Extract the [X, Y] coordinate from the center of the cell holding the provided text.  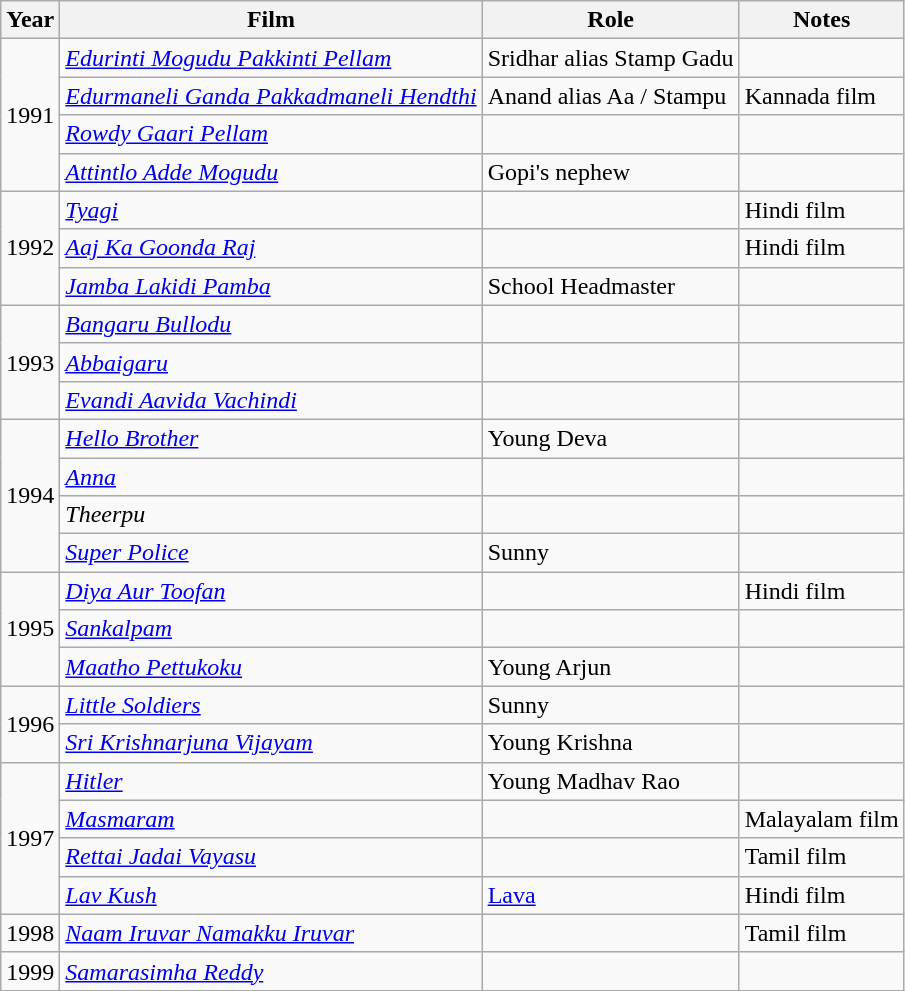
Diya Aur Toofan [271, 591]
Anand alias Aa / Stampu [610, 96]
1992 [30, 248]
Jamba Lakidi Pamba [271, 286]
Sankalpam [271, 629]
1995 [30, 629]
Young Arjun [610, 667]
Notes [822, 20]
Abbaigaru [271, 362]
Hitler [271, 781]
1996 [30, 724]
1991 [30, 115]
Masmaram [271, 819]
Young Deva [610, 438]
Edurmaneli Ganda Pakkadmaneli Hendthi [271, 96]
Attintlo Adde Mogudu [271, 172]
Rowdy Gaari Pellam [271, 134]
Tyagi [271, 210]
Anna [271, 477]
Gopi's nephew [610, 172]
Rettai Jadai Vayasu [271, 857]
Theerpu [271, 515]
Kannada film [822, 96]
Bangaru Bullodu [271, 324]
Little Soldiers [271, 705]
Lav Kush [271, 895]
Film [271, 20]
Maatho Pettukoku [271, 667]
1993 [30, 362]
Evandi Aavida Vachindi [271, 400]
Lava [610, 895]
1994 [30, 495]
1997 [30, 838]
Edurinti Mogudu Pakkinti Pellam [271, 58]
Year [30, 20]
1999 [30, 971]
Sridhar alias Stamp Gadu [610, 58]
Naam Iruvar Namakku Iruvar [271, 933]
Malayalam film [822, 819]
Samarasimha Reddy [271, 971]
Young Madhav Rao [610, 781]
School Headmaster [610, 286]
Young Krishna [610, 743]
Super Police [271, 553]
Aaj Ka Goonda Raj [271, 248]
Sri Krishnarjuna Vijayam [271, 743]
Role [610, 20]
Hello Brother [271, 438]
1998 [30, 933]
